Provide the (x, y) coordinate of the cell's center where the given text is located.  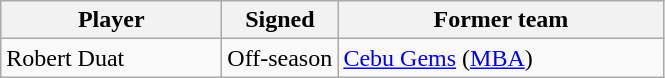
Off-season (280, 58)
Former team (501, 20)
Robert Duat (112, 58)
Player (112, 20)
Signed (280, 20)
Cebu Gems (MBA) (501, 58)
